Capture the cell that displays the provided text and extract its (X, Y) central coordinate. 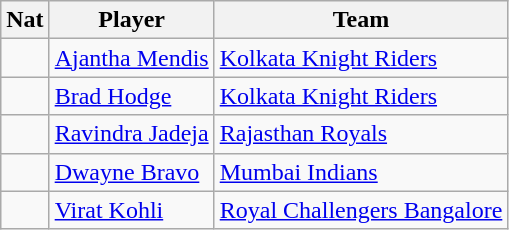
Nat (25, 20)
Player (132, 20)
Royal Challengers Bangalore (361, 210)
Team (361, 20)
Ravindra Jadeja (132, 134)
Dwayne Bravo (132, 172)
Rajasthan Royals (361, 134)
Ajantha Mendis (132, 58)
Virat Kohli (132, 210)
Mumbai Indians (361, 172)
Brad Hodge (132, 96)
